Pinpoint the cell where the given text exists, returning its [x, y] midpoint coordinate. 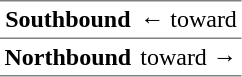
toward → [189, 57]
Southbound [68, 20]
Northbound [68, 57]
← toward [189, 20]
